Provide the [X, Y] coordinate of the cell's center where the given text is located.  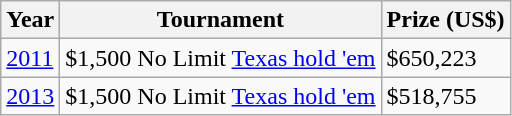
2011 [30, 58]
Prize (US$) [446, 20]
2013 [30, 96]
$650,223 [446, 58]
Tournament [220, 20]
$518,755 [446, 96]
Year [30, 20]
